Identify which cell holds the provided text, then report its (X, Y) central coordinate. 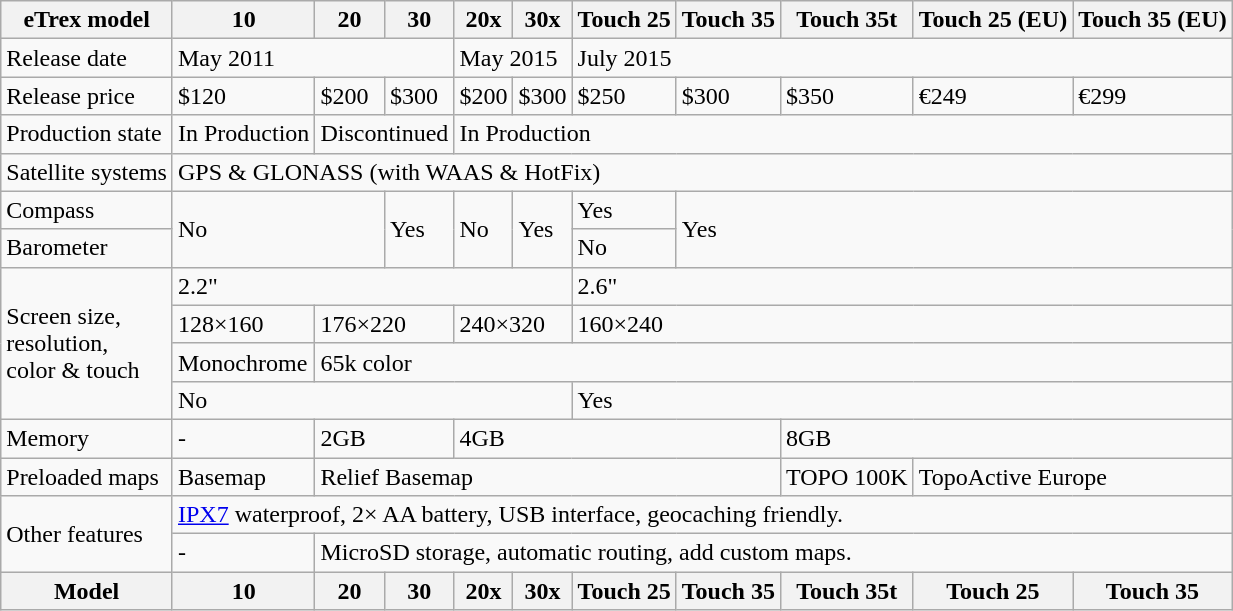
Model (87, 591)
160×240 (902, 324)
Other features (87, 534)
Relief Basemap (548, 477)
GPS & GLONASS (with WAAS & HotFix) (702, 172)
$250 (624, 96)
Monochrome (243, 362)
65k color (774, 362)
Release date (87, 58)
Production state (87, 134)
128×160 (243, 324)
$350 (846, 96)
176×220 (384, 324)
Touch 35 (EU) (1153, 20)
TOPO 100K (846, 477)
MicroSD storage, automatic routing, add custom maps. (774, 553)
Satellite systems (87, 172)
240×320 (513, 324)
€249 (993, 96)
Touch 25 (EU) (993, 20)
Memory (87, 438)
July 2015 (902, 58)
2.2" (372, 286)
8GB (1006, 438)
Basemap (243, 477)
Compass (87, 210)
Release price (87, 96)
$120 (243, 96)
2GB (384, 438)
2.6" (902, 286)
Screen size,resolution,color & touch (87, 343)
Preloaded maps (87, 477)
4GB (618, 438)
IPX7 waterproof, 2× AA battery, USB interface, geocaching friendly. (702, 515)
eTrex model (87, 20)
Discontinued (384, 134)
€299 (1153, 96)
Barometer (87, 248)
May 2011 (312, 58)
TopoActive Europe (1072, 477)
May 2015 (513, 58)
